Output the (X, Y) coordinate of the center of the cell containing the given text.  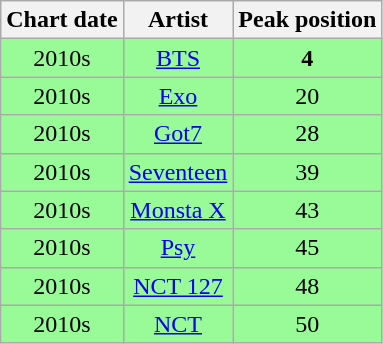
28 (308, 134)
45 (308, 248)
Seventeen (178, 172)
43 (308, 210)
48 (308, 286)
4 (308, 58)
Got7 (178, 134)
39 (308, 172)
Peak position (308, 20)
NCT 127 (178, 286)
Artist (178, 20)
BTS (178, 58)
Monsta X (178, 210)
20 (308, 96)
50 (308, 324)
Exo (178, 96)
NCT (178, 324)
Psy (178, 248)
Chart date (62, 20)
